Return the [X, Y] coordinate for the center point of the cell that contains the specified text.  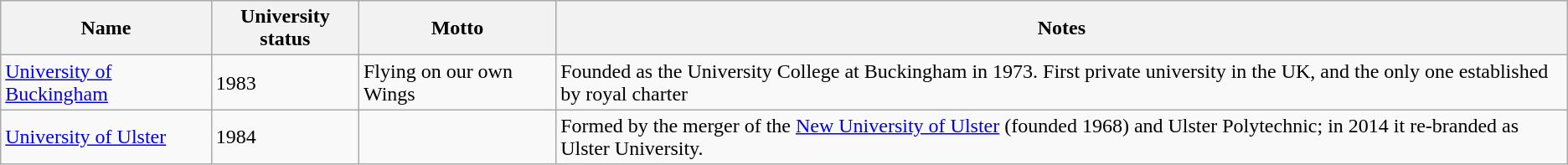
University of Buckingham [106, 82]
Motto [457, 28]
1983 [285, 82]
University status [285, 28]
Notes [1062, 28]
Name [106, 28]
Formed by the merger of the New University of Ulster (founded 1968) and Ulster Polytechnic; in 2014 it re-branded as Ulster University. [1062, 137]
Flying on our own Wings [457, 82]
University of Ulster [106, 137]
1984 [285, 137]
Founded as the University College at Buckingham in 1973. First private university in the UK, and the only one established by royal charter [1062, 82]
